Find where the given text appears and provide that cell's center as (X, Y) coordinate. 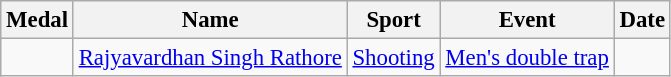
Shooting (394, 58)
Men's double trap (527, 58)
Date (642, 20)
Medal (38, 20)
Name (210, 20)
Sport (394, 20)
Rajyavardhan Singh Rathore (210, 58)
Event (527, 20)
